For the text-containing cell, return its midpoint in (x, y) coordinate format. 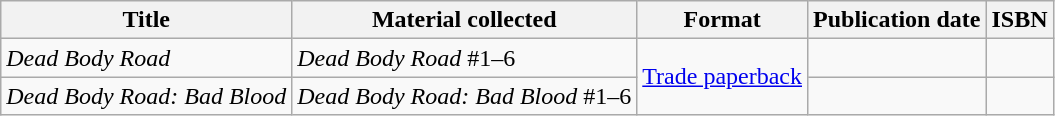
Dead Body Road: Bad Blood #1–6 (464, 96)
Trade paperback (722, 77)
Dead Body Road: Bad Blood (146, 96)
ISBN (1020, 20)
Material collected (464, 20)
Dead Body Road #1–6 (464, 58)
Publication date (897, 20)
Dead Body Road (146, 58)
Format (722, 20)
Title (146, 20)
